Return (x, y) of the center of cell containing provided text 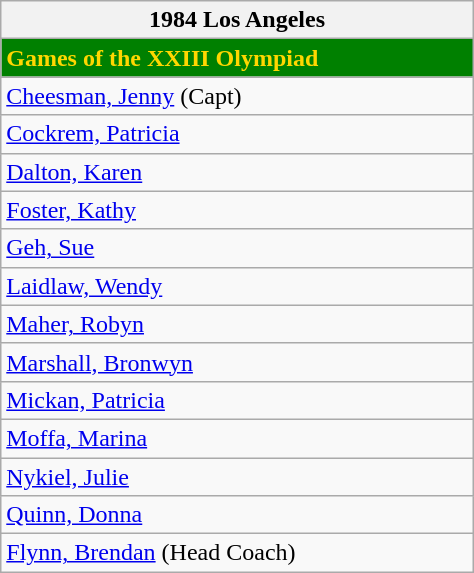
Marshall, Bronwyn (237, 362)
Dalton, Karen (237, 172)
Foster, Kathy (237, 210)
Moffa, Marina (237, 438)
Laidlaw, Wendy (237, 286)
1984 Los Angeles (237, 20)
Cheesman, Jenny (Capt) (237, 96)
Maher, Robyn (237, 324)
Geh, Sue (237, 248)
Cockrem, Patricia (237, 134)
Mickan, Patricia (237, 400)
Flynn, Brendan (Head Coach) (237, 553)
Quinn, Donna (237, 515)
Games of the XXIII Olympiad (237, 58)
Nykiel, Julie (237, 477)
